Scan for the cell matching the given text and deliver its [x, y] coordinate at center. 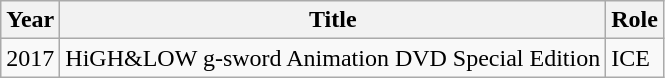
Title [333, 20]
Role [635, 20]
HiGH&LOW g-sword Animation DVD Special Edition [333, 58]
Year [30, 20]
ICE [635, 58]
2017 [30, 58]
